Search for the cell housing the specified text and yield its [X, Y] center coordinate. 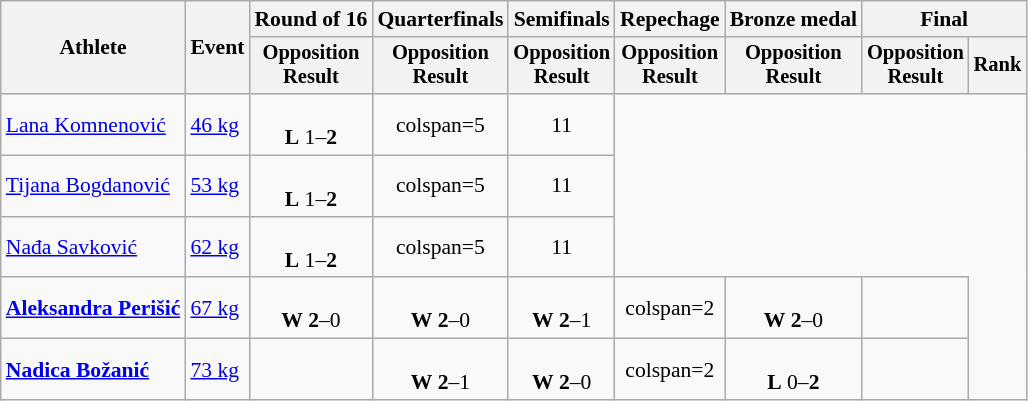
Repechage [670, 19]
Final [944, 19]
Round of 16 [310, 19]
46 kg [217, 124]
Quarterfinals [440, 19]
Nađa Savković [94, 248]
Lana Komnenović [94, 124]
Bronze medal [794, 19]
Athlete [94, 48]
Rank [998, 66]
Nadica Božanić [94, 370]
53 kg [217, 186]
73 kg [217, 370]
Aleksandra Perišić [94, 308]
Tijana Bogdanović [94, 186]
L 0–2 [794, 370]
67 kg [217, 308]
62 kg [217, 248]
Semifinals [562, 19]
Event [217, 48]
